Extract the (X, Y) coordinate from the center of the cell holding the provided text.  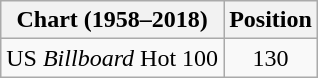
Position (271, 20)
Chart (1958–2018) (112, 20)
130 (271, 58)
US Billboard Hot 100 (112, 58)
